Provide the [X, Y] coordinate of the cell's center where the given text is located.  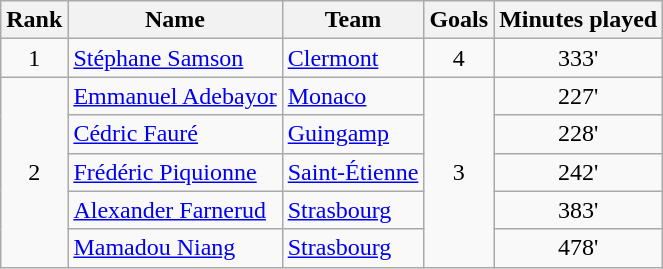
2 [34, 172]
383' [578, 210]
Mamadou Niang [175, 248]
Rank [34, 20]
333' [578, 58]
Monaco [353, 96]
Cédric Fauré [175, 134]
478' [578, 248]
Saint-Étienne [353, 172]
Stéphane Samson [175, 58]
227' [578, 96]
1 [34, 58]
Alexander Farnerud [175, 210]
Clermont [353, 58]
242' [578, 172]
3 [459, 172]
Frédéric Piquionne [175, 172]
Name [175, 20]
4 [459, 58]
Minutes played [578, 20]
228' [578, 134]
Guingamp [353, 134]
Emmanuel Adebayor [175, 96]
Goals [459, 20]
Team [353, 20]
